Identify which cell holds the provided text, then report its (x, y) central coordinate. 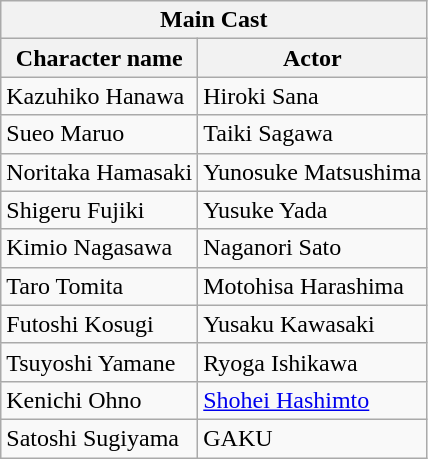
Tsuyoshi Yamane (100, 362)
Kazuhiko Hanawa (100, 96)
Yunosuke Matsushima (312, 172)
Actor (312, 58)
Motohisa Harashima (312, 286)
Taiki Sagawa (312, 134)
Kimio Nagasawa (100, 248)
Kenichi Ohno (100, 400)
Character name (100, 58)
Naganori Sato (312, 248)
Hiroki Sana (312, 96)
Noritaka Hamasaki (100, 172)
Main Cast (214, 20)
Taro Tomita (100, 286)
Yusuke Yada (312, 210)
Ryoga Ishikawa (312, 362)
Sueo Maruo (100, 134)
Futoshi Kosugi (100, 324)
Yusaku Kawasaki (312, 324)
Shigeru Fujiki (100, 210)
Shohei Hashimto (312, 400)
GAKU (312, 438)
Satoshi Sugiyama (100, 438)
